Return [X, Y] of the center of cell containing provided text 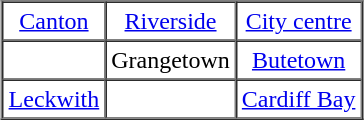
Canton [54, 22]
Butetown [299, 60]
Leckwith [54, 100]
Riverside [170, 22]
City centre [299, 22]
Grangetown [170, 60]
Cardiff Bay [299, 100]
